Identify which cell holds the provided text, then report its (X, Y) central coordinate. 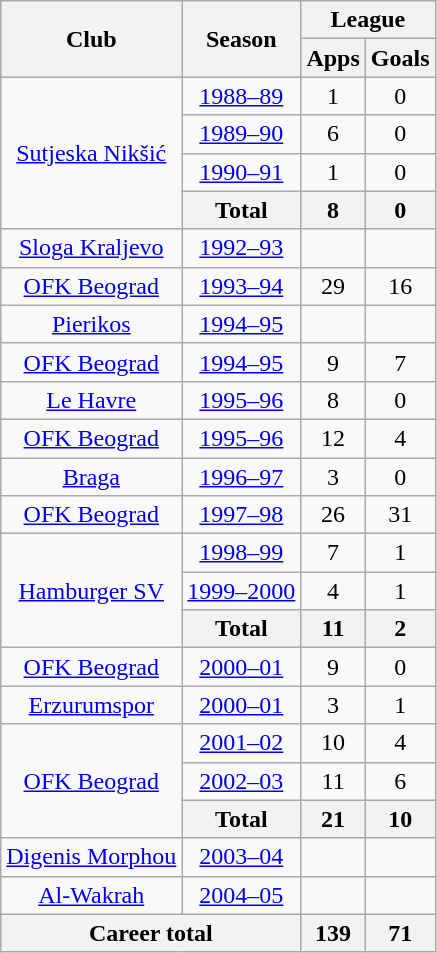
Career total (151, 933)
1992–93 (242, 248)
1999–2000 (242, 591)
1996–97 (242, 477)
1988–89 (242, 96)
26 (333, 515)
Pierikos (92, 324)
Erzurumspor (92, 705)
2001–02 (242, 743)
League (368, 20)
16 (400, 286)
Sutjeska Nikšić (92, 153)
12 (333, 438)
Goals (400, 58)
31 (400, 515)
2003–04 (242, 857)
139 (333, 933)
2004–05 (242, 895)
1989–90 (242, 134)
71 (400, 933)
2 (400, 629)
1990–91 (242, 172)
Apps (333, 58)
21 (333, 819)
Sloga Kraljevo (92, 248)
1993–94 (242, 286)
Le Havre (92, 400)
1997–98 (242, 515)
29 (333, 286)
Season (242, 39)
Braga (92, 477)
Digenis Morphou (92, 857)
Club (92, 39)
2002–03 (242, 781)
Hamburger SV (92, 591)
Al-Wakrah (92, 895)
1998–99 (242, 553)
